Scan for the cell matching the given text and deliver its [x, y] coordinate at center. 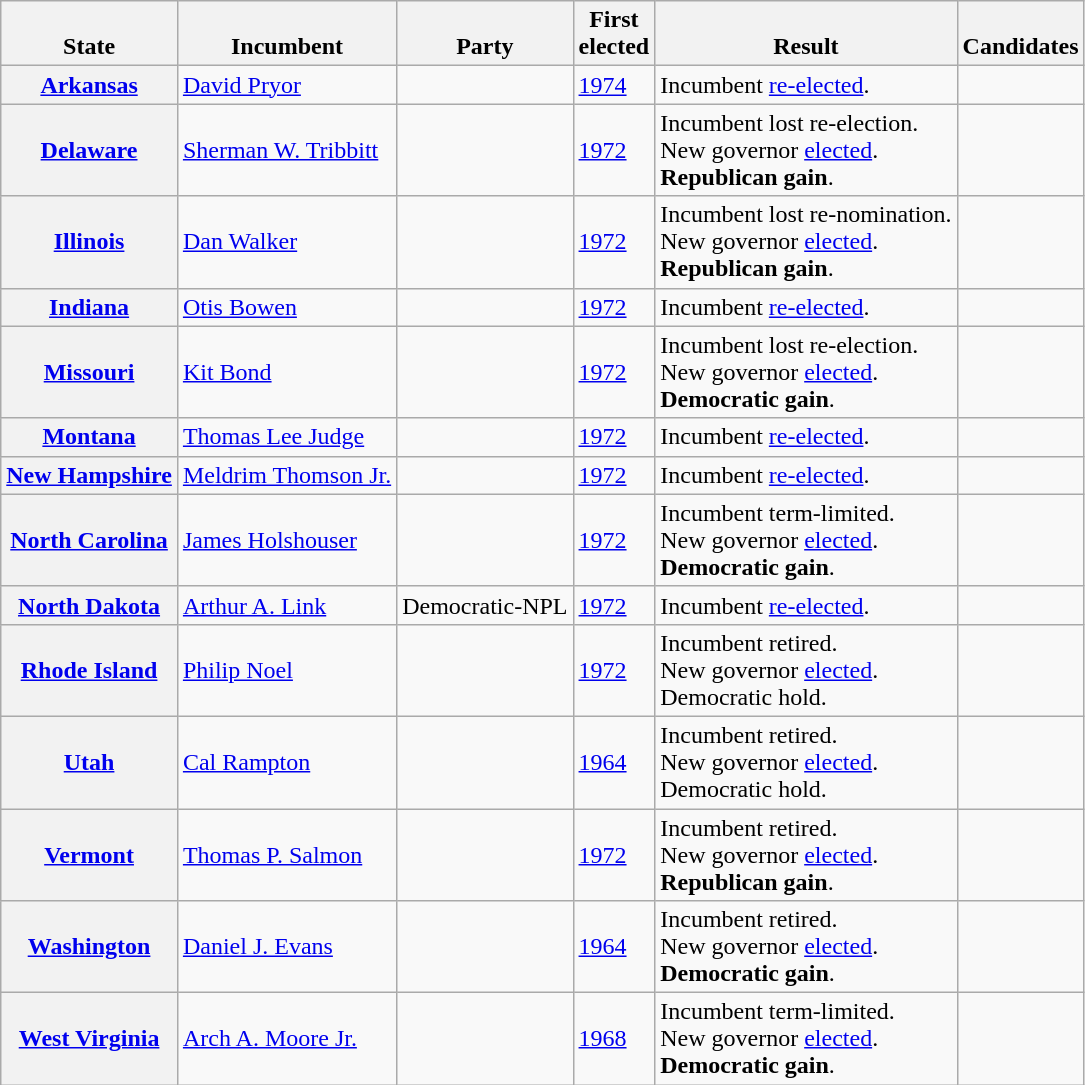
Montana [90, 437]
David Pryor [286, 85]
State [90, 34]
Incumbent retired. New governor elected. Democratic gain. [806, 947]
Daniel J. Evans [286, 947]
Incumbent lost re-nomination. New governor elected. Republican gain. [806, 242]
Thomas Lee Judge [286, 437]
Arch A. Moore Jr. [286, 1039]
Democratic-NPL [485, 605]
Utah [90, 762]
Delaware [90, 150]
Incumbent retired. New governor elected. Republican gain. [806, 854]
New Hampshire [90, 475]
Missouri [90, 372]
Arthur A. Link [286, 605]
West Virginia [90, 1039]
1974 [614, 85]
Washington [90, 947]
North Dakota [90, 605]
Indiana [90, 307]
Result [806, 34]
Incumbent lost re-election. New governor elected. Democratic gain. [806, 372]
Incumbent [286, 34]
Meldrim Thomson Jr. [286, 475]
Otis Bowen [286, 307]
Candidates [1020, 34]
North Carolina [90, 540]
Dan Walker [286, 242]
Sherman W. Tribbitt [286, 150]
Vermont [90, 854]
Firstelected [614, 34]
Cal Rampton [286, 762]
Rhode Island [90, 670]
Illinois [90, 242]
1968 [614, 1039]
Thomas P. Salmon [286, 854]
Incumbent lost re-election. New governor elected. Republican gain. [806, 150]
Party [485, 34]
James Holshouser [286, 540]
Arkansas [90, 85]
Philip Noel [286, 670]
Kit Bond [286, 372]
